From the cell containing the given text, extract its center point as [x, y] coordinate. 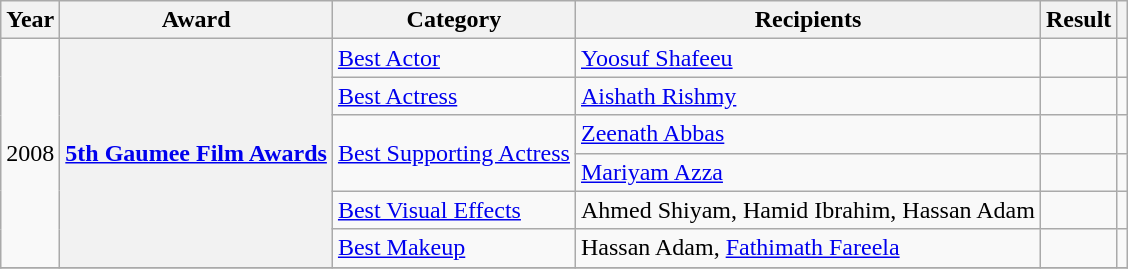
Hassan Adam, Fathimath Fareela [808, 248]
Award [196, 20]
Yoosuf Shafeeu [808, 58]
Aishath Rishmy [808, 96]
Result [1078, 20]
Best Actor [454, 58]
Zeenath Abbas [808, 134]
Recipients [808, 20]
Best Actress [454, 96]
Mariyam Azza [808, 172]
Ahmed Shiyam, Hamid Ibrahim, Hassan Adam [808, 210]
Best Supporting Actress [454, 153]
5th Gaumee Film Awards [196, 153]
Year [30, 20]
Best Makeup [454, 248]
Category [454, 20]
Best Visual Effects [454, 210]
2008 [30, 153]
